Detect which cell encompasses the target text, then output its [x, y] center coordinate. 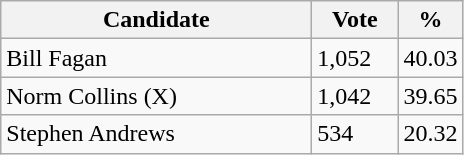
Bill Fagan [156, 58]
1,042 [355, 96]
% [430, 20]
39.65 [430, 96]
40.03 [430, 58]
20.32 [430, 134]
Vote [355, 20]
534 [355, 134]
Candidate [156, 20]
Norm Collins (X) [156, 96]
Stephen Andrews [156, 134]
1,052 [355, 58]
